Locate the cell with the specified text and output its (X, Y) center coordinate. 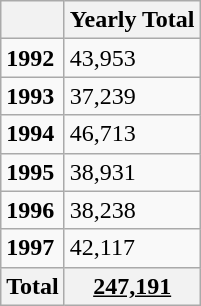
38,931 (132, 172)
42,117 (132, 248)
1993 (33, 96)
Yearly Total (132, 20)
247,191 (132, 286)
46,713 (132, 134)
38,238 (132, 210)
1992 (33, 58)
1994 (33, 134)
43,953 (132, 58)
1996 (33, 210)
37,239 (132, 96)
1997 (33, 248)
1995 (33, 172)
Total (33, 286)
